Scan for the cell matching the given text and deliver its (X, Y) coordinate at center. 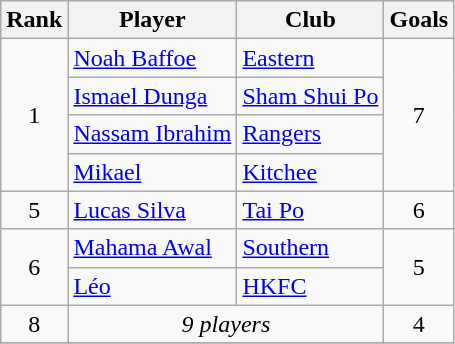
Léo (152, 286)
Goals (419, 20)
1 (34, 115)
Nassam Ibrahim (152, 134)
Sham Shui Po (310, 96)
Rank (34, 20)
4 (419, 324)
Kitchee (310, 172)
Ismael Dunga (152, 96)
9 players (226, 324)
Noah Baffoe (152, 58)
HKFC (310, 286)
Tai Po (310, 210)
7 (419, 115)
Lucas Silva (152, 210)
Club (310, 20)
Mikael (152, 172)
Southern (310, 248)
Eastern (310, 58)
8 (34, 324)
Player (152, 20)
Rangers (310, 134)
Mahama Awal (152, 248)
